For the text-containing cell, return its midpoint in [X, Y] coordinate format. 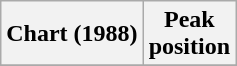
Peakposition [189, 34]
Chart (1988) [72, 34]
